Return the [X, Y] coordinate for the center point of the cell that contains the specified text.  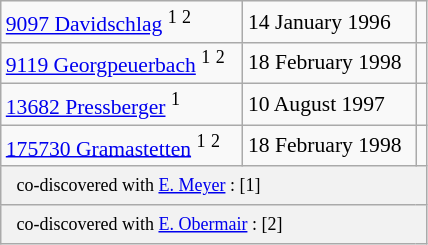
co-discovered with E. Obermair : [2] [214, 224]
13682 Pressberger 1 [122, 104]
14 January 1996 [330, 22]
9119 Georgpeuerbach 1 2 [122, 62]
9097 Davidschlag 1 2 [122, 22]
175730 Gramastetten 1 2 [122, 146]
co-discovered with E. Meyer : [1] [214, 186]
10 August 1997 [330, 104]
